Identify which cell holds the provided text, then report its [x, y] central coordinate. 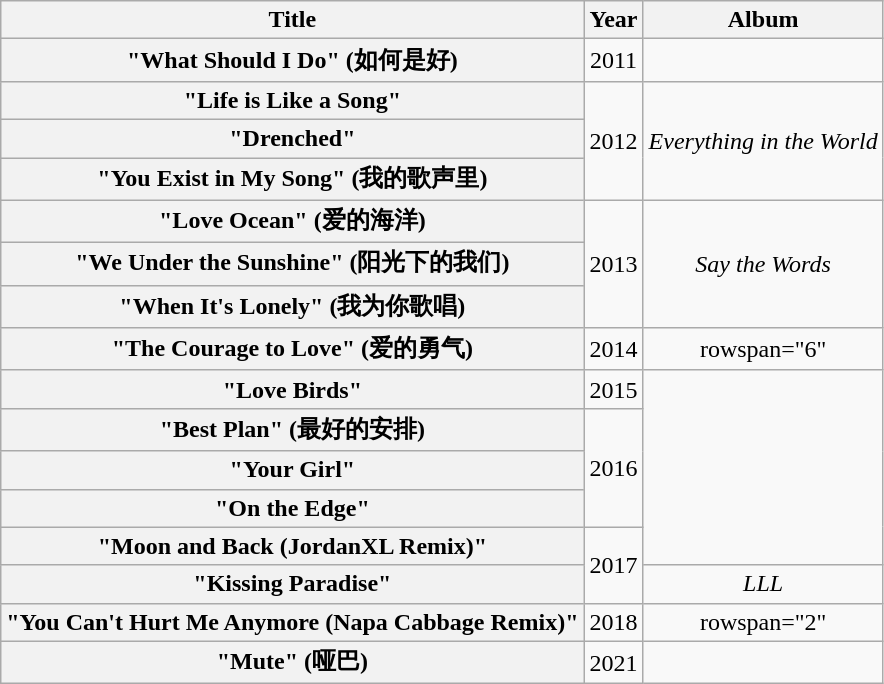
2021 [614, 662]
"The Courage to Love" (爱的勇气) [292, 350]
"What Should I Do" (如何是好) [292, 60]
2013 [614, 264]
Album [763, 20]
Say the Words [763, 264]
Year [614, 20]
"Drenched" [292, 138]
"Kissing Paradise" [292, 584]
"Best Plan" (最好的安排) [292, 430]
2014 [614, 350]
"Love Ocean" (爱的海洋) [292, 222]
"Life is Like a Song" [292, 100]
2015 [614, 389]
Everything in the World [763, 140]
2017 [614, 565]
rowspan="6" [763, 350]
2012 [614, 140]
rowspan="2" [763, 622]
"When It's Lonely" (我为你歌唱) [292, 306]
2016 [614, 468]
"You Can't Hurt Me Anymore (Napa Cabbage Remix)" [292, 622]
"Moon and Back (JordanXL Remix)" [292, 546]
LLL [763, 584]
2011 [614, 60]
"On the Edge" [292, 508]
"You Exist in My Song" (我的歌声里) [292, 180]
Title [292, 20]
"Mute" (哑巴) [292, 662]
2018 [614, 622]
"Love Birds" [292, 389]
"We Under the Sunshine" (阳光下的我们) [292, 264]
"Your Girl" [292, 470]
